Provide the (X, Y) coordinate of the cell's center where the given text is located.  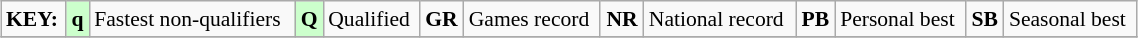
Games record (532, 19)
KEY: (34, 19)
Seasonal best (1070, 19)
SB (985, 19)
Q (309, 19)
q (78, 19)
GR (442, 19)
PB (816, 19)
NR (622, 19)
National record (720, 19)
Fastest non-qualifiers (192, 19)
Personal best (900, 19)
Qualified (371, 19)
